Extract the [X, Y] coordinate from the center of the cell holding the provided text.  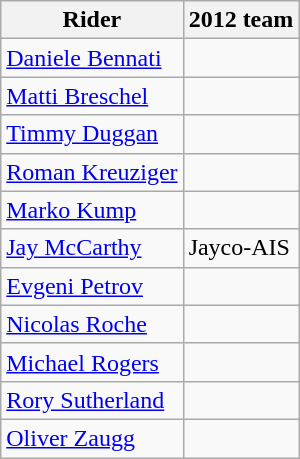
Matti Breschel [92, 96]
Evgeni Petrov [92, 286]
Jay McCarthy [92, 248]
2012 team [241, 20]
Daniele Bennati [92, 58]
Rory Sutherland [92, 400]
Michael Rogers [92, 362]
Nicolas Roche [92, 324]
Marko Kump [92, 210]
Timmy Duggan [92, 134]
Oliver Zaugg [92, 438]
Jayco-AIS [241, 248]
Rider [92, 20]
Roman Kreuziger [92, 172]
